Extract the (X, Y) coordinate from the center of the cell holding the provided text.  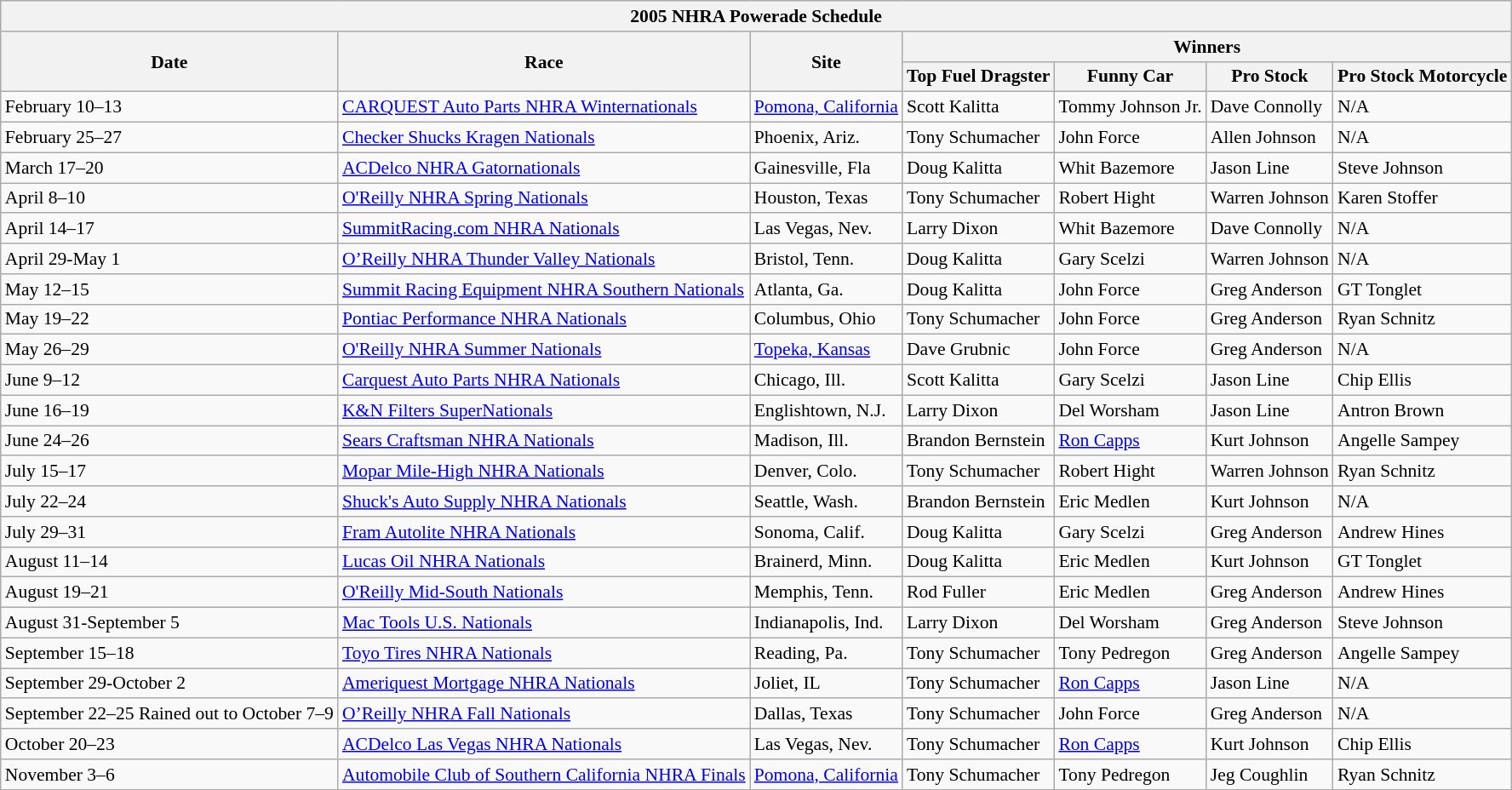
Mopar Mile-High NHRA Nationals (544, 472)
Columbus, Ohio (826, 319)
Denver, Colo. (826, 472)
Mac Tools U.S. Nationals (544, 623)
May 12–15 (169, 289)
Joliet, IL (826, 684)
June 9–12 (169, 381)
Carquest Auto Parts NHRA Nationals (544, 381)
Checker Shucks Kragen Nationals (544, 138)
July 15–17 (169, 472)
O'Reilly NHRA Summer Nationals (544, 350)
Tommy Johnson Jr. (1130, 107)
Pro Stock (1270, 77)
Topeka, Kansas (826, 350)
Reading, Pa. (826, 653)
Pontiac Performance NHRA Nationals (544, 319)
Race (544, 61)
Seattle, Wash. (826, 501)
Ameriquest Mortgage NHRA Nationals (544, 684)
Automobile Club of Southern California NHRA Finals (544, 775)
K&N Filters SuperNationals (544, 410)
O'Reilly NHRA Spring Nationals (544, 198)
Memphis, Tenn. (826, 592)
Sears Craftsman NHRA Nationals (544, 441)
Chicago, Ill. (826, 381)
Date (169, 61)
Allen Johnson (1270, 138)
April 14–17 (169, 229)
August 11–14 (169, 562)
June 24–26 (169, 441)
October 20–23 (169, 744)
Madison, Ill. (826, 441)
November 3–6 (169, 775)
Lucas Oil NHRA Nationals (544, 562)
May 19–22 (169, 319)
May 26–29 (169, 350)
June 16–19 (169, 410)
Houston, Texas (826, 198)
Antron Brown (1423, 410)
August 19–21 (169, 592)
Phoenix, Ariz. (826, 138)
Bristol, Tenn. (826, 259)
Site (826, 61)
ACDelco NHRA Gatornationals (544, 168)
August 31-September 5 (169, 623)
Summit Racing Equipment NHRA Southern Nationals (544, 289)
Pro Stock Motorcycle (1423, 77)
O’Reilly NHRA Fall Nationals (544, 714)
O'Reilly Mid-South Nationals (544, 592)
March 17–20 (169, 168)
Sonoma, Calif. (826, 532)
Shuck's Auto Supply NHRA Nationals (544, 501)
CARQUEST Auto Parts NHRA Winternationals (544, 107)
July 22–24 (169, 501)
Indianapolis, Ind. (826, 623)
2005 NHRA Powerade Schedule (756, 16)
September 15–18 (169, 653)
April 29-May 1 (169, 259)
O’Reilly NHRA Thunder Valley Nationals (544, 259)
Winners (1207, 47)
Jeg Coughlin (1270, 775)
ACDelco Las Vegas NHRA Nationals (544, 744)
Atlanta, Ga. (826, 289)
Karen Stoffer (1423, 198)
Dallas, Texas (826, 714)
September 29-October 2 (169, 684)
Funny Car (1130, 77)
February 25–27 (169, 138)
Dave Grubnic (978, 350)
September 22–25 Rained out to October 7–9 (169, 714)
Fram Autolite NHRA Nationals (544, 532)
Englishtown, N.J. (826, 410)
Toyo Tires NHRA Nationals (544, 653)
Brainerd, Minn. (826, 562)
April 8–10 (169, 198)
Gainesville, Fla (826, 168)
Top Fuel Dragster (978, 77)
July 29–31 (169, 532)
Rod Fuller (978, 592)
February 10–13 (169, 107)
SummitRacing.com NHRA Nationals (544, 229)
